Identify which cell holds the provided text, then report its (X, Y) central coordinate. 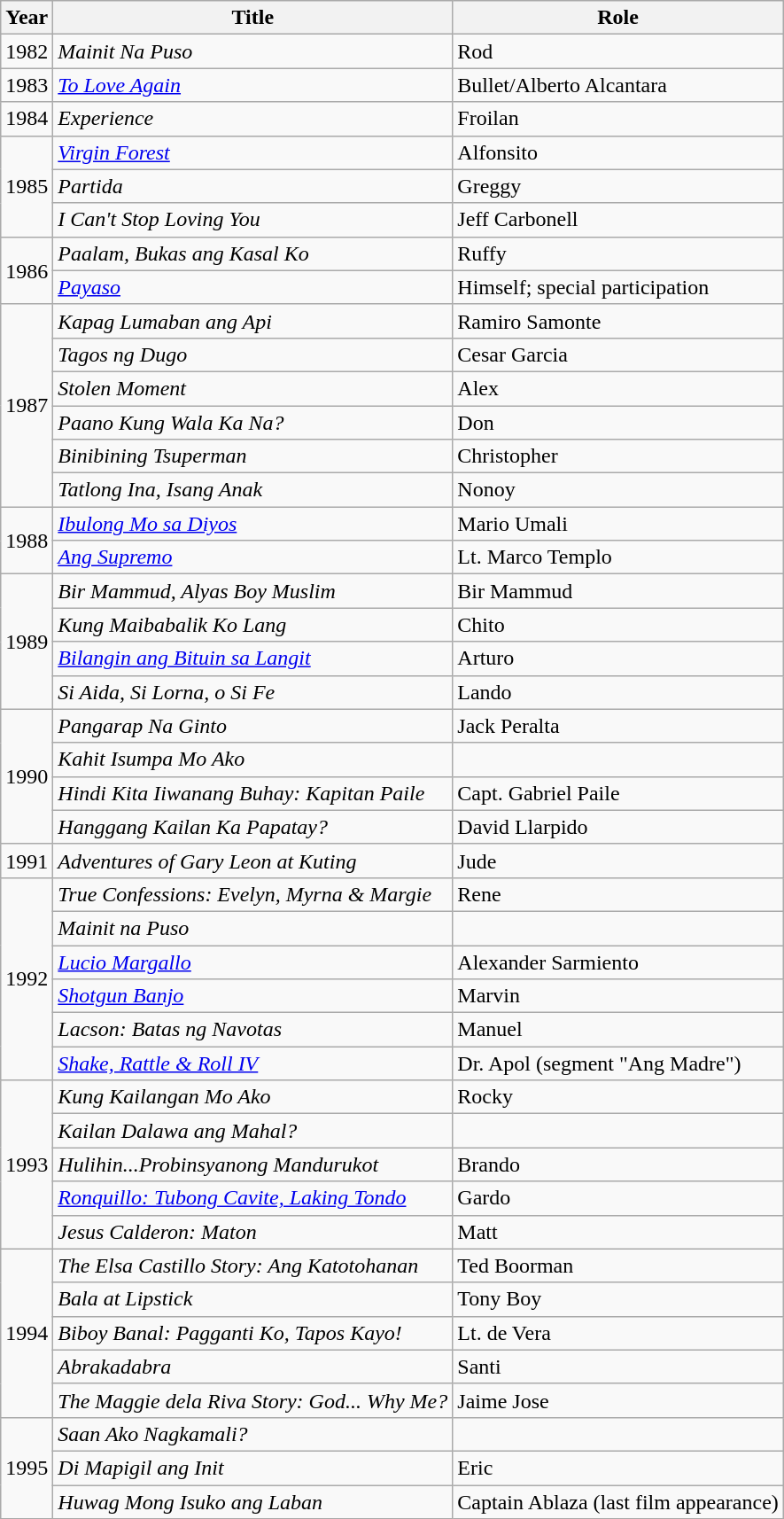
Alex (618, 388)
1986 (27, 270)
1984 (27, 119)
Manuel (618, 1030)
Tony Boy (618, 1299)
1983 (27, 85)
Tatlong Ina, Isang Anak (253, 490)
To Love Again (253, 85)
Year (27, 18)
Lt. Marco Templo (618, 557)
Rod (618, 51)
Kailan Dalawa ang Mahal? (253, 1131)
Adventures of Gary Leon at Kuting (253, 861)
Paano Kung Wala Ka Na? (253, 423)
1990 (27, 776)
Dr. Apol (segment "Ang Madre") (618, 1063)
Santi (618, 1367)
Jaime Jose (618, 1400)
Pangarap Na Ginto (253, 726)
The Maggie dela Riva Story: God... Why Me? (253, 1400)
Mainit na Puso (253, 928)
Bala at Lipstick (253, 1299)
1991 (27, 861)
Shotgun Banjo (253, 996)
Experience (253, 119)
Lucio Margallo (253, 962)
Gardo (618, 1198)
Matt (618, 1232)
Kung Kailangan Mo Ako (253, 1097)
Role (618, 18)
Greggy (618, 186)
Ibulong Mo sa Diyos (253, 524)
Partida (253, 186)
Di Mapigil ang Init (253, 1468)
Shake, Rattle & Roll IV (253, 1063)
Kahit Isumpa Mo Ako (253, 759)
Bullet/Alberto Alcantara (618, 85)
Hindi Kita Iiwanang Buhay: Kapitan Paile (253, 793)
Hanggang Kailan Ka Papatay? (253, 827)
Bir Mammud (618, 591)
1992 (27, 978)
1982 (27, 51)
Captain Ablaza (last film appearance) (618, 1502)
1994 (27, 1333)
Mainit Na Puso (253, 51)
Biboy Banal: Pagganti Ko, Tapos Kayo! (253, 1333)
Virgin Forest (253, 152)
Kapag Lumaban ang Api (253, 321)
Binibining Tsuperman (253, 456)
Title (253, 18)
1988 (27, 541)
Mario Umali (618, 524)
Eric (618, 1468)
Capt. Gabriel Paile (618, 793)
1985 (27, 186)
Saan Ako Nagkamali? (253, 1434)
True Confessions: Evelyn, Myrna & Margie (253, 894)
The Elsa Castillo Story: Ang Katotohanan (253, 1266)
Rene (618, 894)
Stolen Moment (253, 388)
Rocky (618, 1097)
Froilan (618, 119)
Ramiro Samonte (618, 321)
1995 (27, 1468)
Ang Supremo (253, 557)
Christopher (618, 456)
Nonoy (618, 490)
Chito (618, 625)
Payaso (253, 287)
Brando (618, 1165)
David Llarpido (618, 827)
Abrakadabra (253, 1367)
Hulihin...Probinsyanong Mandurukot (253, 1165)
Tagos ng Dugo (253, 354)
Don (618, 423)
Bilangin ang Bituin sa Langit (253, 658)
1989 (27, 642)
Bir Mammud, Alyas Boy Muslim (253, 591)
Si Aida, Si Lorna, o Si Fe (253, 692)
1993 (27, 1165)
Marvin (618, 996)
Lacson: Batas ng Navotas (253, 1030)
Cesar Garcia (618, 354)
Ronquillo: Tubong Cavite, Laking Tondo (253, 1198)
1987 (27, 405)
Jesus Calderon: Maton (253, 1232)
Himself; special participation (618, 287)
Jude (618, 861)
Paalam, Bukas ang Kasal Ko (253, 253)
Lando (618, 692)
Lt. de Vera (618, 1333)
Jeff Carbonell (618, 220)
Ruffy (618, 253)
Arturo (618, 658)
I Can't Stop Loving You (253, 220)
Kung Maibabalik Ko Lang (253, 625)
Jack Peralta (618, 726)
Alfonsito (618, 152)
Ted Boorman (618, 1266)
Huwag Mong Isuko ang Laban (253, 1502)
Alexander Sarmiento (618, 962)
